Capture the cell that displays the provided text and extract its [x, y] central coordinate. 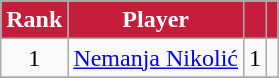
Rank [34, 20]
Nemanja Nikolić [156, 58]
Player [156, 20]
